Capture the cell that displays the provided text and extract its [X, Y] central coordinate. 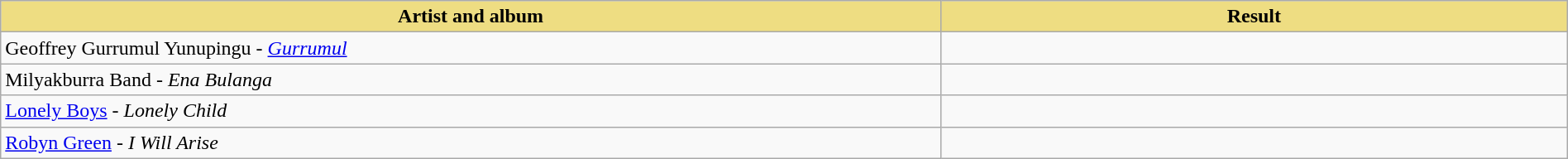
Geoffrey Gurrumul Yunupingu - Gurrumul [471, 48]
Robyn Green - I Will Arise [471, 142]
Lonely Boys - Lonely Child [471, 111]
Artist and album [471, 17]
Result [1254, 17]
Milyakburra Band - Ena Bulanga [471, 79]
